Output the (x, y) coordinate of the center of the cell containing the given text.  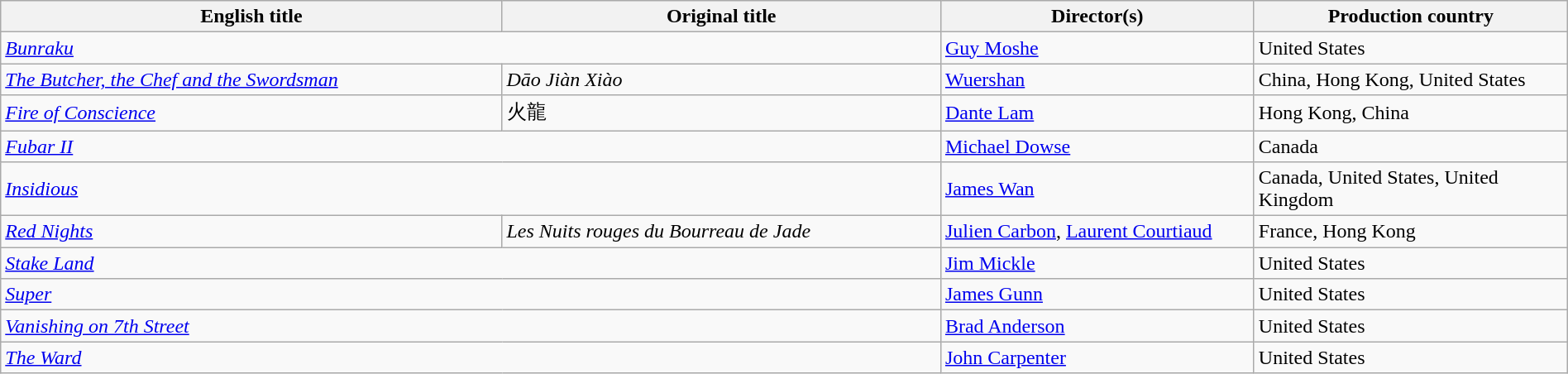
English title (251, 17)
Bunraku (471, 48)
Insidious (471, 189)
The Ward (471, 357)
Red Nights (251, 232)
Fubar II (471, 146)
Vanishing on 7th Street (471, 326)
Jim Mickle (1097, 263)
Stake Land (471, 263)
Dāo Jiàn Xiào (721, 79)
France, Hong Kong (1411, 232)
China, Hong Kong, United States (1411, 79)
Original title (721, 17)
Canada, United States, United Kingdom (1411, 189)
Brad Anderson (1097, 326)
Canada (1411, 146)
Dante Lam (1097, 113)
Wuershan (1097, 79)
The Butcher, the Chef and the Swordsman (251, 79)
Guy Moshe (1097, 48)
Julien Carbon, Laurent Courtiaud (1097, 232)
Hong Kong, China (1411, 113)
Les Nuits rouges du Bourreau de Jade (721, 232)
Fire of Conscience (251, 113)
Michael Dowse (1097, 146)
James Wan (1097, 189)
Production country (1411, 17)
Super (471, 295)
James Gunn (1097, 295)
火龍 (721, 113)
John Carpenter (1097, 357)
Director(s) (1097, 17)
